Detect which cell encompasses the target text, then output its [X, Y] center coordinate. 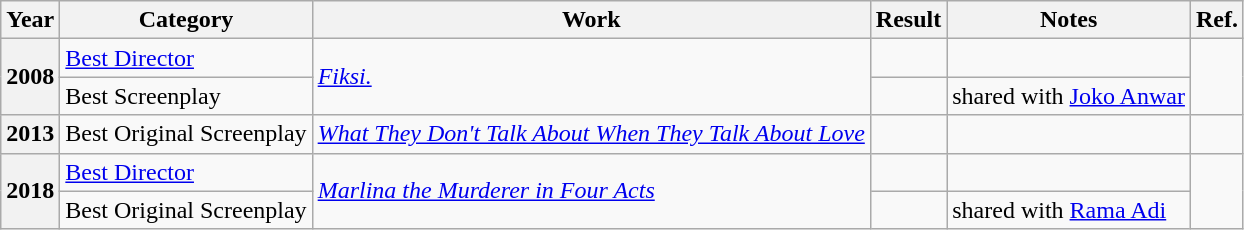
Best Screenplay [186, 96]
Result [908, 20]
Notes [1069, 20]
Marlina the Murderer in Four Acts [591, 191]
Ref. [1216, 20]
shared with Rama Adi [1069, 210]
shared with Joko Anwar [1069, 96]
2008 [30, 77]
Fiksi. [591, 77]
Category [186, 20]
Year [30, 20]
2013 [30, 134]
Work [591, 20]
2018 [30, 191]
What They Don't Talk About When They Talk About Love [591, 134]
